Extract the [X, Y] coordinate from the center of the cell holding the provided text.  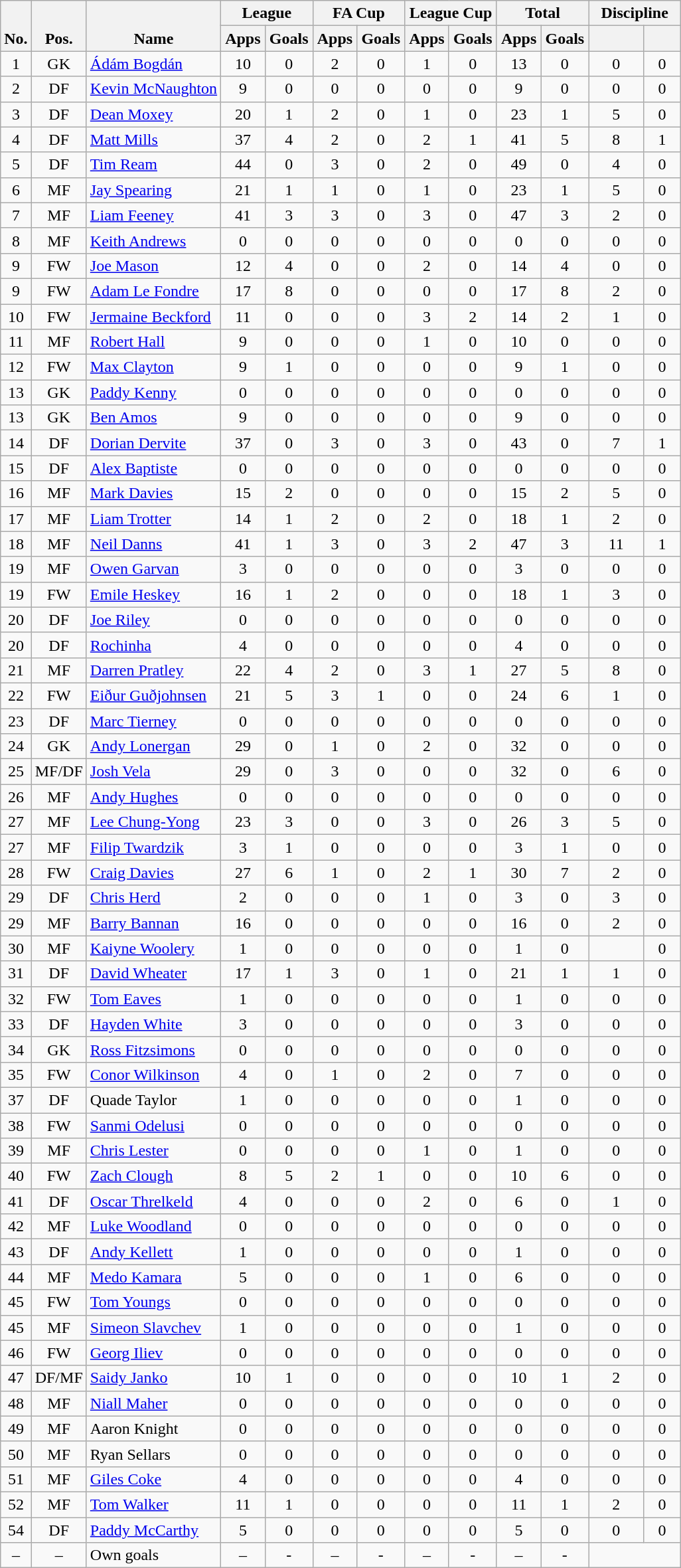
Zach Clough [153, 1176]
50 [16, 1454]
Neil Danns [153, 544]
52 [16, 1504]
Owen Garvan [153, 569]
Dorian Dervite [153, 443]
Conor Wilkinson [153, 1075]
Medo Kamara [153, 1277]
Tom Walker [153, 1504]
Ádám Bogdán [153, 64]
Chris Lester [153, 1151]
Quade Taylor [153, 1100]
Barry Bannan [153, 923]
51 [16, 1479]
Pos. [58, 26]
Matt Mills [153, 139]
42 [16, 1227]
54 [16, 1529]
FA Cup [358, 13]
40 [16, 1176]
Georg Iliev [153, 1353]
Total [543, 13]
33 [16, 1024]
David Wheater [153, 974]
Ross Fitzsimons [153, 1049]
Alex Baptiste [153, 468]
Discipline [635, 13]
Kaiyne Woolery [153, 948]
Andy Lonergan [153, 746]
Lee Chung-Yong [153, 822]
Keith Andrews [153, 240]
Joe Riley [153, 620]
Kevin McNaughton [153, 89]
Aaron Knight [153, 1429]
Liam Trotter [153, 519]
Dean Moxey [153, 114]
34 [16, 1049]
Jermaine Beckford [153, 317]
Marc Tierney [153, 721]
25 [16, 772]
Filip Twardzik [153, 847]
Adam Le Fondre [153, 291]
Josh Vela [153, 772]
MF/DF [58, 772]
Andy Kellett [153, 1252]
39 [16, 1151]
Simeon Slavchev [153, 1328]
DF/MF [58, 1378]
Chris Herd [153, 898]
Max Clayton [153, 367]
28 [16, 873]
Mark Davies [153, 493]
Paddy McCarthy [153, 1529]
Robert Hall [153, 342]
Ryan Sellars [153, 1454]
Eiður Guðjohnsen [153, 695]
Jay Spearing [153, 190]
Andy Hughes [153, 797]
Hayden White [153, 1024]
Rochinha [153, 645]
Tom Youngs [153, 1302]
No. [16, 26]
League [267, 13]
Tom Eaves [153, 999]
Niall Maher [153, 1403]
Emile Heskey [153, 594]
Name [153, 26]
Craig Davies [153, 873]
48 [16, 1403]
31 [16, 974]
Oscar Threlkeld [153, 1201]
Ben Amos [153, 418]
Joe Mason [153, 266]
Luke Woodland [153, 1227]
Sanmi Odelusi [153, 1126]
Own goals [153, 1555]
League Cup [451, 13]
Giles Coke [153, 1479]
Liam Feeney [153, 215]
46 [16, 1353]
Paddy Kenny [153, 392]
Tim Ream [153, 165]
38 [16, 1126]
35 [16, 1075]
Darren Pratley [153, 670]
Saidy Janko [153, 1378]
